Find where the given text appears and provide that cell's center as (X, Y) coordinate. 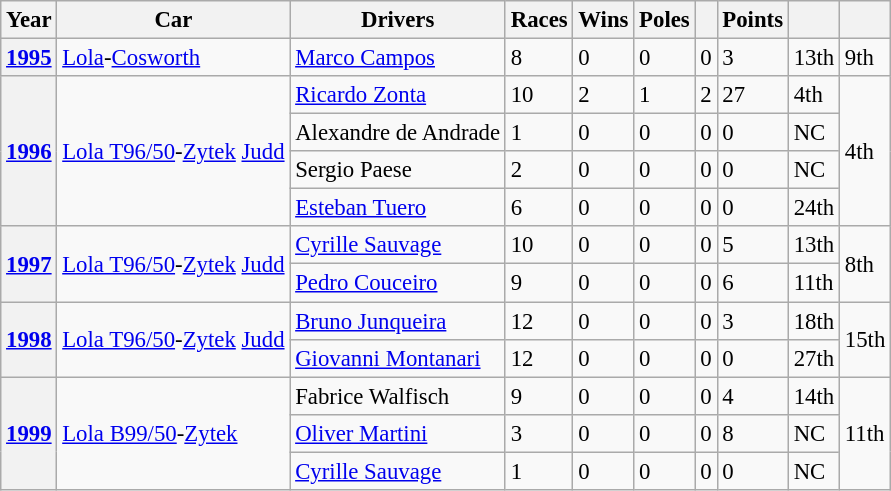
1999 (29, 434)
Oliver Martini (398, 433)
Races (539, 20)
4 (752, 396)
5 (752, 245)
18th (814, 321)
Year (29, 20)
Giovanni Montanari (398, 358)
Esteban Tuero (398, 208)
Marco Campos (398, 58)
27th (814, 358)
1997 (29, 264)
9th (864, 58)
27 (752, 95)
1995 (29, 58)
Points (752, 20)
Drivers (398, 20)
Wins (604, 20)
Sergio Paese (398, 170)
14th (814, 396)
Pedro Couceiro (398, 283)
Fabrice Walfisch (398, 396)
Poles (664, 20)
24th (814, 208)
Lola B99/50-Zytek (174, 434)
Car (174, 20)
15th (864, 340)
Lola-Cosworth (174, 58)
Ricardo Zonta (398, 95)
1998 (29, 340)
Bruno Junqueira (398, 321)
1996 (29, 151)
8th (864, 264)
Alexandre de Andrade (398, 133)
